Detect which cell encompasses the target text, then output its [x, y] center coordinate. 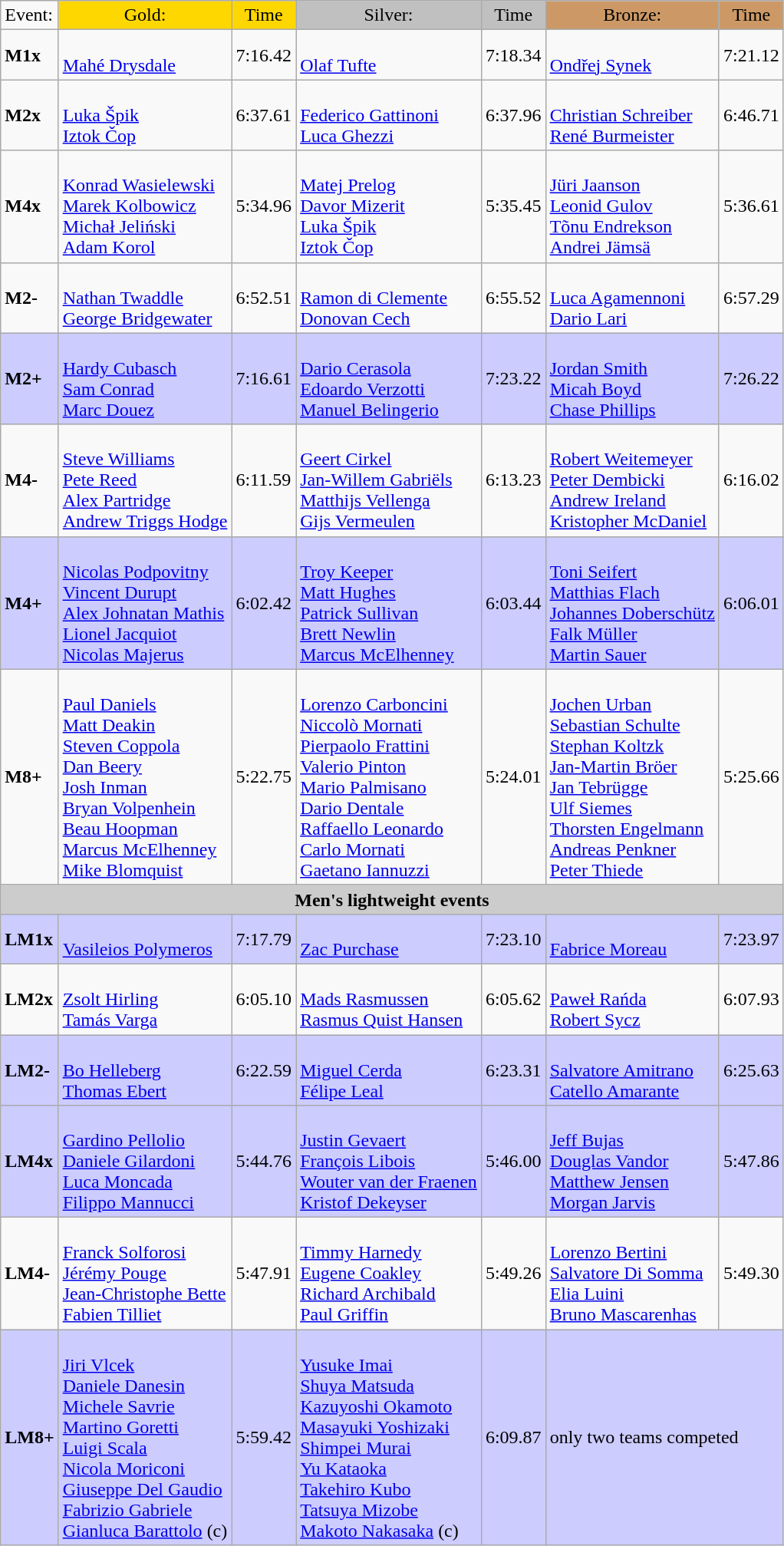
Christian Schreiber René Burmeister [632, 115]
Ramon di Clemente Donovan Cech [389, 298]
Zac Purchase [389, 939]
Gold: [145, 15]
LM8+ [29, 1438]
6:09.87 [513, 1438]
Federico Gattinoni Luca Ghezzi [389, 115]
Olaf Tufte [389, 55]
6:07.93 [751, 999]
M8+ [29, 776]
Fabrice Moreau [632, 939]
Mads Rasmussen Rasmus Quist Hansen [389, 999]
M4x [29, 206]
LM1x [29, 939]
6:05.62 [513, 999]
Men's lightweight events [392, 899]
M1x [29, 55]
Event: [29, 15]
Yusuke ImaiShuya MatsudaKazuyoshi OkamotoMasayuki YoshizakiShimpei MuraiYu KataokaTakehiro KuboTatsuya MizobeMakoto Nakasaka (c) [389, 1438]
Jiri VlcekDaniele DanesinMichele SavrieMartino GorettiLuigi ScalaNicola MoriconiGiuseppe Del GaudioFabrizio GabrieleGianluca Barattolo (c) [145, 1438]
7:23.97 [751, 939]
5:47.91 [264, 1274]
LM2- [29, 1070]
6:16.02 [751, 480]
6:57.29 [751, 298]
LM4- [29, 1274]
M2+ [29, 379]
Miguel Cerda Félipe Leal [389, 1070]
Vasileios Polymeros [145, 939]
7:16.42 [264, 55]
5:47.86 [751, 1162]
only two teams competed [664, 1438]
Ondřej Synek [632, 55]
6:03.44 [513, 603]
M4- [29, 480]
5:36.61 [751, 206]
7:21.12 [751, 55]
7:17.79 [264, 939]
5:22.75 [264, 776]
Troy Keeper Matt Hughes Patrick Sullivan Brett Newlin Marcus McElhenney [389, 603]
Gardino Pellolio Daniele Gilardoni Luca Moncada Filippo Mannucci [145, 1162]
M2x [29, 115]
5:24.01 [513, 776]
5:49.26 [513, 1274]
Lorenzo Bertini Salvatore Di Somma Elia Luini Bruno Mascarenhas [632, 1274]
7:23.22 [513, 379]
Paul Daniels Matt Deakin Steven Coppola Dan Beery Josh Inman Bryan Volpenhein Beau Hoopman Marcus McElhenney Mike Blomquist [145, 776]
M2- [29, 298]
Franck Solforosi Jérémy Pouge Jean-Christophe Bette Fabien Tilliet [145, 1274]
7:26.22 [751, 379]
Geert Cirkel Jan-Willem Gabriëls Matthijs Vellenga Gijs Vermeulen [389, 480]
Hardy Cubasch Sam Conrad Marc Douez [145, 379]
6:05.10 [264, 999]
Lorenzo Carboncini Niccolò Mornati Pierpaolo Frattini Valerio Pinton Mario Palmisano Dario Dentale Raffaello Leonardo Carlo Mornati Gaetano Iannuzzi [389, 776]
Matej Prelog Davor Mizerit Luka Špik Iztok Čop [389, 206]
6:25.63 [751, 1070]
6:55.52 [513, 298]
LM2x [29, 999]
5:34.96 [264, 206]
Paweł Rańda Robert Sycz [632, 999]
Jeff Bujas Douglas Vandor Matthew Jensen Morgan Jarvis [632, 1162]
Konrad Wasielewski Marek Kolbowicz Michał Jeliński Adam Korol [145, 206]
Jüri Jaanson Leonid Gulov Tõnu Endrekson Andrei Jämsä [632, 206]
6:02.42 [264, 603]
5:46.00 [513, 1162]
Zsolt Hirling Tamás Varga [145, 999]
5:35.45 [513, 206]
5:59.42 [264, 1438]
5:44.76 [264, 1162]
Mahé Drysdale [145, 55]
Silver: [389, 15]
Jochen Urban Sebastian Schulte Stephan Koltzk Jan-Martin Bröer Jan Tebrügge Ulf Siemes Thorsten Engelmann Andreas Penkner Peter Thiede [632, 776]
6:11.59 [264, 480]
Nicolas Podpovitny Vincent Durupt Alex Johnatan Mathis Lionel Jacquiot Nicolas Majerus [145, 603]
7:23.10 [513, 939]
Robert Weitemeyer Peter Dembicki Andrew Ireland Kristopher McDaniel [632, 480]
Luka Špik Iztok Čop [145, 115]
Justin Gevaert François Libois Wouter van der Fraenen Kristof Dekeyser [389, 1162]
6:06.01 [751, 603]
Bronze: [632, 15]
6:37.96 [513, 115]
6:13.23 [513, 480]
LM4x [29, 1162]
Steve Williams Pete Reed Alex Partridge Andrew Triggs Hodge [145, 480]
Jordan Smith Micah Boyd Chase Phillips [632, 379]
6:22.59 [264, 1070]
6:52.51 [264, 298]
Nathan Twaddle George Bridgewater [145, 298]
Bo Helleberg Thomas Ebert [145, 1070]
Timmy Harnedy Eugene Coakley Richard Archibald Paul Griffin [389, 1274]
Dario Cerasola Edoardo Verzotti Manuel Belingerio [389, 379]
Luca Agamennoni Dario Lari [632, 298]
6:23.31 [513, 1070]
Toni Seifert Matthias Flach Johannes Doberschütz Falk Müller Martin Sauer [632, 603]
6:37.61 [264, 115]
6:46.71 [751, 115]
7:18.34 [513, 55]
7:16.61 [264, 379]
M4+ [29, 603]
5:25.66 [751, 776]
Salvatore Amitrano Catello Amarante [632, 1070]
5:49.30 [751, 1274]
